Search for the cell housing the specified text and yield its [x, y] center coordinate. 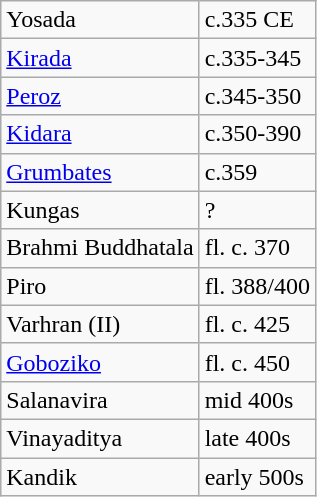
fl. c. 425 [257, 324]
late 400s [257, 438]
c.345-350 [257, 96]
c.335-345 [257, 58]
Salanavira [100, 400]
Vinayaditya [100, 438]
early 500s [257, 477]
? [257, 210]
Goboziko [100, 362]
c.359 [257, 172]
Yosada [100, 20]
Kungas [100, 210]
c.335 CE [257, 20]
Piro [100, 286]
Grumbates [100, 172]
c.350-390 [257, 134]
Peroz [100, 96]
Kirada [100, 58]
Kidara [100, 134]
fl. c. 450 [257, 362]
mid 400s [257, 400]
fl. 388/400 [257, 286]
fl. c. 370 [257, 248]
Brahmi Buddhatala [100, 248]
Kandik [100, 477]
Varhran (II) [100, 324]
